Locate the cell with the specified text and output its [x, y] center coordinate. 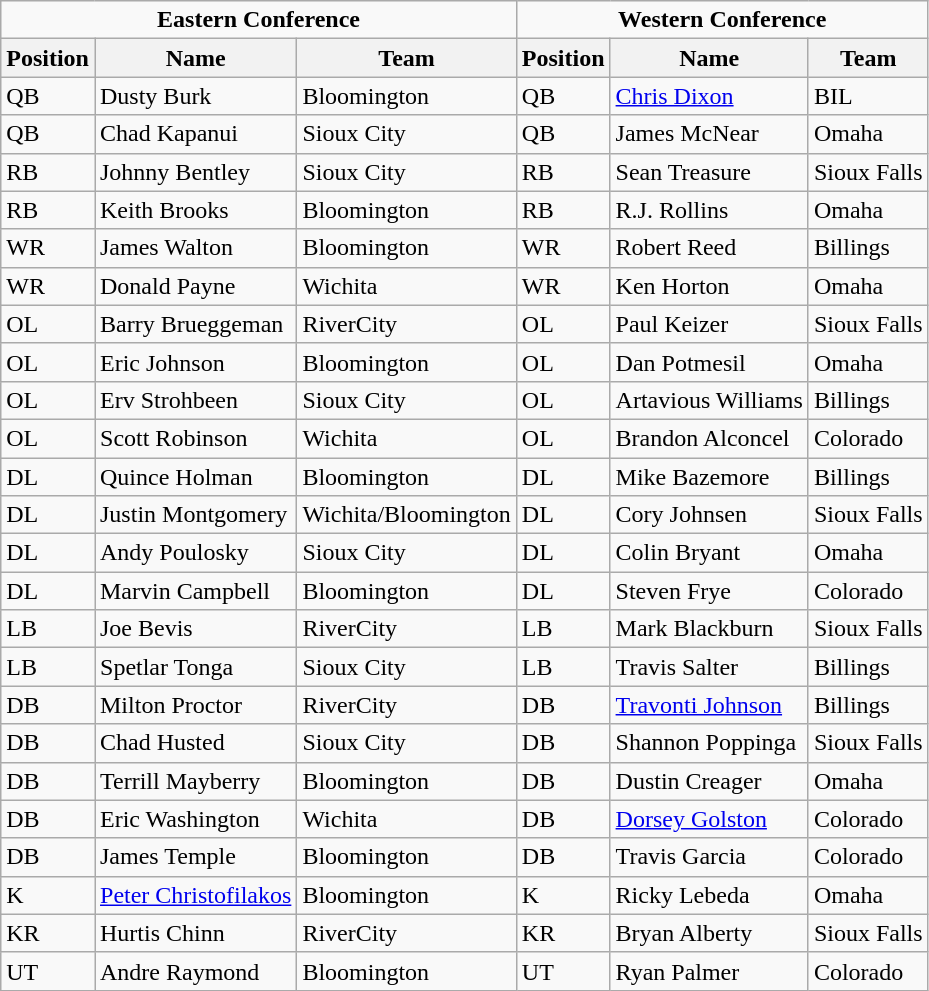
Travonti Johnson [709, 705]
Mark Blackburn [709, 629]
Eric Johnson [195, 362]
Dan Potmesil [709, 362]
Milton Proctor [195, 705]
Quince Holman [195, 477]
Chad Husted [195, 743]
Keith Brooks [195, 210]
Ryan Palmer [709, 971]
Eric Washington [195, 819]
Western Conference [722, 20]
Terrill Mayberry [195, 781]
Marvin Campbell [195, 591]
Ken Horton [709, 286]
Travis Salter [709, 667]
Brandon Alconcel [709, 438]
Wichita/Bloomington [406, 515]
Hurtis Chinn [195, 933]
Andy Poulosky [195, 553]
Shannon Poppinga [709, 743]
Colin Bryant [709, 553]
Scott Robinson [195, 438]
Dustin Creager [709, 781]
Johnny Bentley [195, 172]
Joe Bevis [195, 629]
James McNear [709, 134]
Donald Payne [195, 286]
Peter Christofilakos [195, 895]
Bryan Alberty [709, 933]
Dorsey Golston [709, 819]
Erv Strohbeen [195, 400]
Cory Johnsen [709, 515]
Sean Treasure [709, 172]
Steven Frye [709, 591]
Andre Raymond [195, 971]
Ricky Lebeda [709, 895]
Chad Kapanui [195, 134]
Travis Garcia [709, 857]
R.J. Rollins [709, 210]
BIL [868, 96]
Mike Bazemore [709, 477]
Dusty Burk [195, 96]
Artavious Williams [709, 400]
Paul Keizer [709, 324]
Barry Brueggeman [195, 324]
Chris Dixon [709, 96]
Eastern Conference [259, 20]
Justin Montgomery [195, 515]
Spetlar Tonga [195, 667]
James Walton [195, 248]
James Temple [195, 857]
Robert Reed [709, 248]
